Return (X, Y) of the center of cell containing provided text 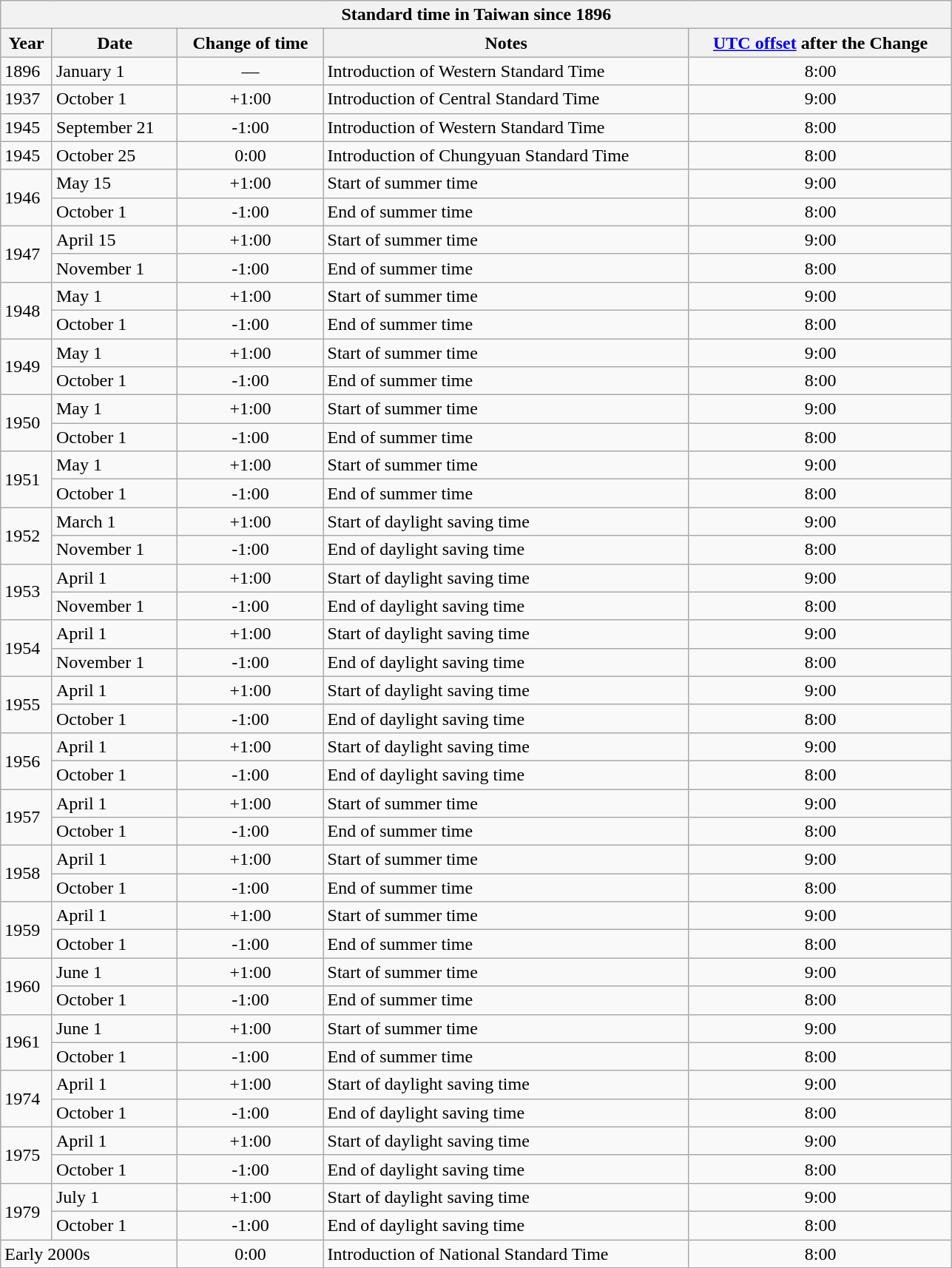
1948 (27, 310)
1955 (27, 704)
1946 (27, 198)
— (250, 71)
1951 (27, 479)
January 1 (115, 71)
Introduction of Central Standard Time (506, 99)
1947 (27, 254)
Standard time in Taiwan since 1896 (476, 15)
1953 (27, 592)
1958 (27, 874)
1952 (27, 536)
1949 (27, 367)
Introduction of National Standard Time (506, 1254)
September 21 (115, 127)
1961 (27, 1042)
March 1 (115, 522)
October 25 (115, 155)
July 1 (115, 1197)
April 15 (115, 240)
1950 (27, 423)
1974 (27, 1099)
1960 (27, 986)
May 15 (115, 183)
1979 (27, 1211)
1975 (27, 1155)
Change of time (250, 43)
Introduction of Chungyuan Standard Time (506, 155)
UTC offset after the Change (820, 43)
Early 2000s (89, 1254)
1954 (27, 648)
Year (27, 43)
Date (115, 43)
Notes (506, 43)
1896 (27, 71)
1957 (27, 817)
1956 (27, 761)
1937 (27, 99)
1959 (27, 930)
